Provide the [x, y] coordinate of the cell's center where the given text is located.  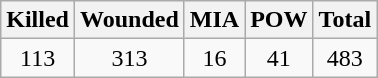
113 [38, 58]
16 [214, 58]
483 [345, 58]
41 [279, 58]
MIA [214, 20]
313 [129, 58]
Killed [38, 20]
Total [345, 20]
POW [279, 20]
Wounded [129, 20]
